From the cell containing the given text, extract its center point as (X, Y) coordinate. 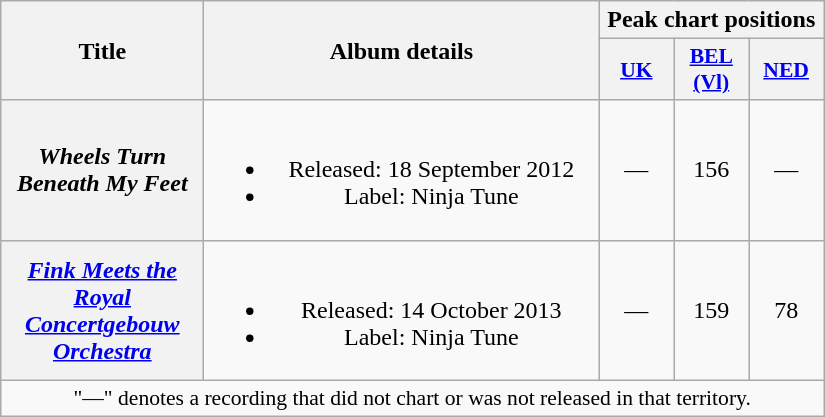
BEL (Vl) (712, 70)
156 (712, 170)
159 (712, 310)
Wheels Turn Beneath My Feet (102, 170)
Album details (402, 50)
NED (786, 70)
78 (786, 310)
Fink Meets the Royal Concertgebouw Orchestra (102, 310)
Released: 18 September 2012Label: Ninja Tune (402, 170)
"—" denotes a recording that did not chart or was not released in that territory. (412, 398)
UK (636, 70)
Title (102, 50)
Released: 14 October 2013Label: Ninja Tune (402, 310)
Peak chart positions (712, 20)
